Pinpoint the cell where the given text exists, returning its (x, y) midpoint coordinate. 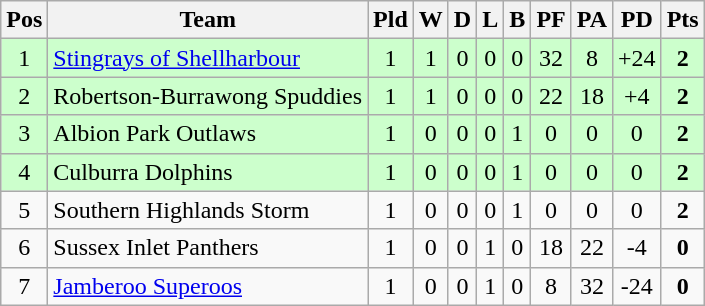
Sussex Inlet Panthers (208, 248)
Team (208, 20)
D (462, 20)
5 (24, 210)
W (430, 20)
Stingrays of Shellharbour (208, 58)
Albion Park Outlaws (208, 134)
PA (592, 20)
PD (638, 20)
Robertson-Burrawong Spuddies (208, 96)
B (518, 20)
-4 (638, 248)
Southern Highlands Storm (208, 210)
Pts (682, 20)
Pos (24, 20)
7 (24, 286)
-24 (638, 286)
+24 (638, 58)
Pld (391, 20)
3 (24, 134)
Jamberoo Superoos (208, 286)
4 (24, 172)
6 (24, 248)
Culburra Dolphins (208, 172)
PF (551, 20)
L (490, 20)
+4 (638, 96)
